Provide the [X, Y] coordinate of the cell's center where the given text is located.  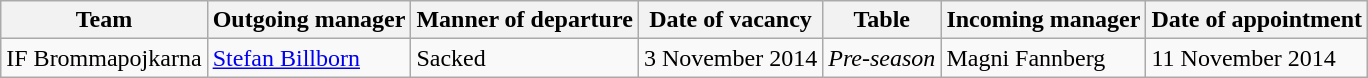
Sacked [524, 58]
3 November 2014 [730, 58]
Date of appointment [1257, 20]
11 November 2014 [1257, 58]
Date of vacancy [730, 20]
Incoming manager [1044, 20]
IF Brommapojkarna [104, 58]
Stefan Billborn [309, 58]
Magni Fannberg [1044, 58]
Manner of departure [524, 20]
Outgoing manager [309, 20]
Team [104, 20]
Table [882, 20]
Pre-season [882, 58]
